Return the (X, Y) coordinate for the center point of the cell that contains the specified text.  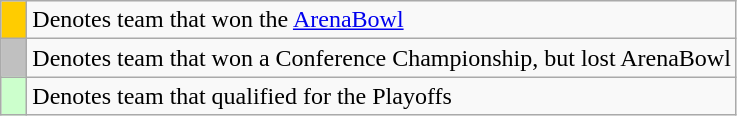
Denotes team that qualified for the Playoffs (382, 96)
Denotes team that won the ArenaBowl (382, 20)
Denotes team that won a Conference Championship, but lost ArenaBowl (382, 58)
